Determine the (X, Y) coordinate at the center of the cell enclosing the given text.  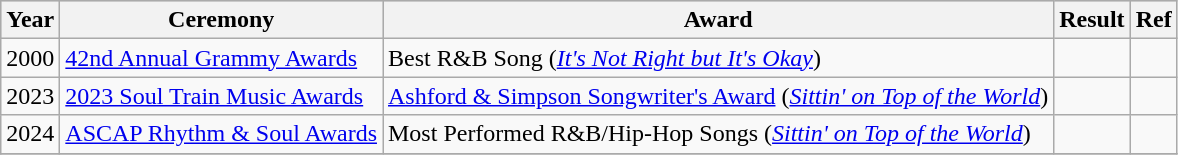
Most Performed R&B/Hip-Hop Songs (Sittin' on Top of the World) (718, 134)
42nd Annual Grammy Awards (222, 58)
Ref (1154, 20)
2024 (30, 134)
Year (30, 20)
Ceremony (222, 20)
2023 Soul Train Music Awards (222, 96)
Result (1092, 20)
Award (718, 20)
2023 (30, 96)
Best R&B Song (It's Not Right but It's Okay) (718, 58)
ASCAP Rhythm & Soul Awards (222, 134)
2000 (30, 58)
Ashford & Simpson Songwriter's Award (Sittin' on Top of the World) (718, 96)
